Identify which cell holds the provided text, then report its (X, Y) central coordinate. 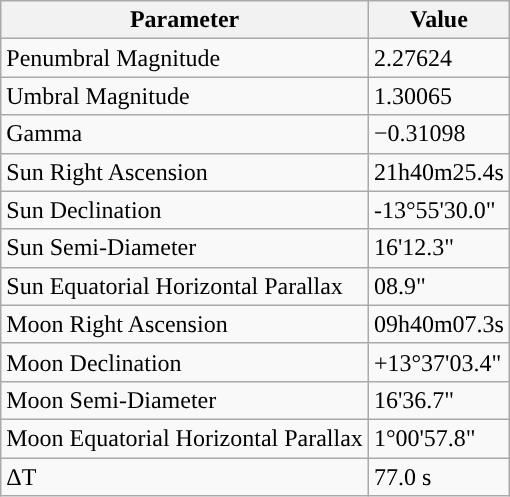
Moon Semi-Diameter (185, 400)
-13°55'30.0" (438, 210)
Sun Declination (185, 210)
Penumbral Magnitude (185, 58)
Umbral Magnitude (185, 96)
ΔT (185, 477)
1.30065 (438, 96)
2.27624 (438, 58)
08.9" (438, 286)
16'12.3" (438, 248)
Moon Right Ascension (185, 324)
−0.31098 (438, 134)
09h40m07.3s (438, 324)
Gamma (185, 134)
16'36.7" (438, 400)
77.0 s (438, 477)
1°00'57.8" (438, 438)
Sun Right Ascension (185, 172)
Value (438, 20)
Parameter (185, 20)
Moon Declination (185, 362)
Moon Equatorial Horizontal Parallax (185, 438)
Sun Semi-Diameter (185, 248)
21h40m25.4s (438, 172)
+13°37'03.4" (438, 362)
Sun Equatorial Horizontal Parallax (185, 286)
